Search for the cell housing the specified text and yield its (x, y) center coordinate. 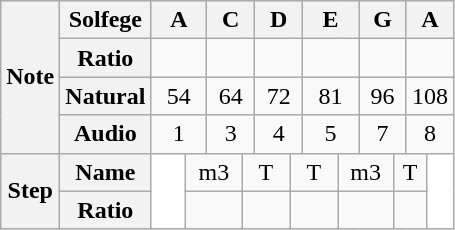
108 (430, 96)
7 (383, 134)
G (383, 20)
72 (279, 96)
81 (331, 96)
Name (106, 172)
8 (430, 134)
96 (383, 96)
4 (279, 134)
5 (331, 134)
Natural (106, 96)
Note (30, 77)
54 (179, 96)
3 (231, 134)
C (231, 20)
Audio (106, 134)
Solfege (106, 20)
D (279, 20)
Step (30, 191)
64 (231, 96)
1 (179, 134)
E (331, 20)
